Identify which cell holds the provided text, then report its (X, Y) central coordinate. 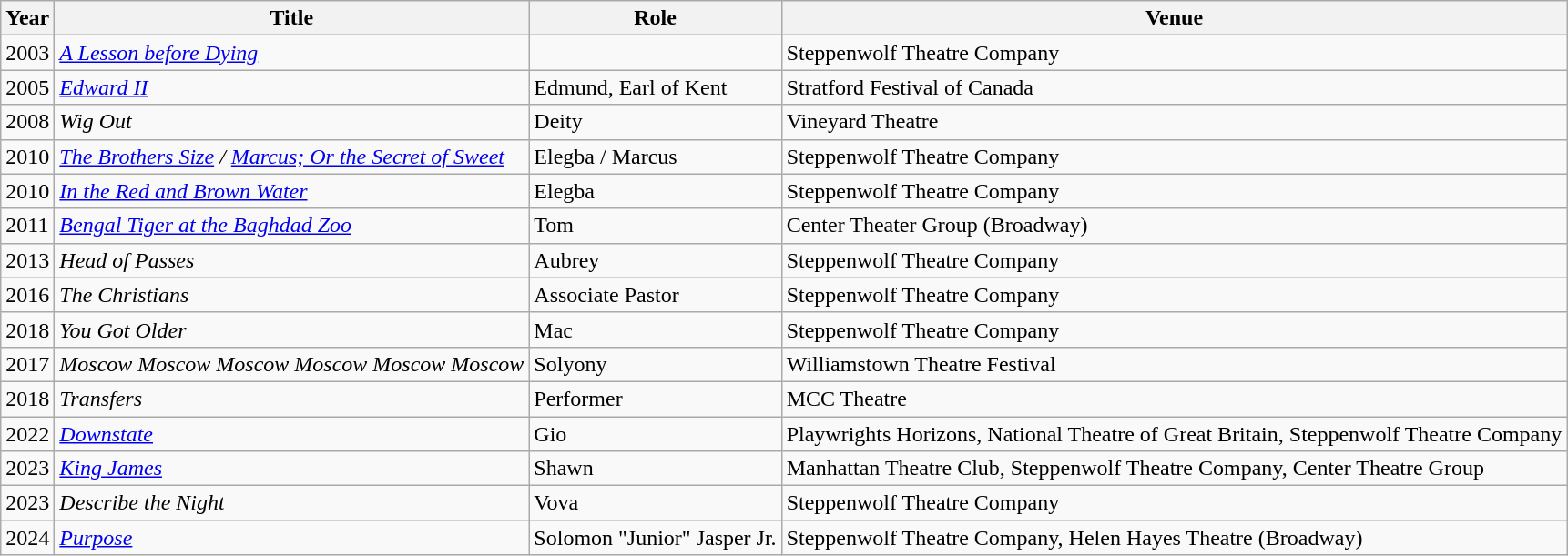
Edmund, Earl of Kent (656, 87)
A Lesson before Dying (291, 53)
Bengal Tiger at the Baghdad Zoo (291, 226)
The Christians (291, 295)
Edward II (291, 87)
2016 (27, 295)
Head of Passes (291, 260)
2022 (27, 434)
Venue (1175, 18)
Shawn (656, 469)
You Got Older (291, 329)
Mac (656, 329)
Gio (656, 434)
Title (291, 18)
2024 (27, 538)
MCC Theatre (1175, 399)
Elegba / Marcus (656, 157)
Downstate (291, 434)
2005 (27, 87)
Manhattan Theatre Club, Steppenwolf Theatre Company, Center Theatre Group (1175, 469)
2011 (27, 226)
The Brothers Size / Marcus; Or the Secret of Sweet (291, 157)
Williamstown Theatre Festival (1175, 364)
Performer (656, 399)
Vova (656, 503)
Moscow Moscow Moscow Moscow Moscow Moscow (291, 364)
Deity (656, 122)
2013 (27, 260)
Year (27, 18)
Tom (656, 226)
Role (656, 18)
Steppenwolf Theatre Company, Helen Hayes Theatre (Broadway) (1175, 538)
Purpose (291, 538)
Aubrey (656, 260)
Solyony (656, 364)
Transfers (291, 399)
King James (291, 469)
2008 (27, 122)
Stratford Festival of Canada (1175, 87)
Center Theater Group (Broadway) (1175, 226)
Associate Pastor (656, 295)
2003 (27, 53)
Vineyard Theatre (1175, 122)
Solomon "Junior" Jasper Jr. (656, 538)
2017 (27, 364)
In the Red and Brown Water (291, 191)
Playwrights Horizons, National Theatre of Great Britain, Steppenwolf Theatre Company (1175, 434)
Describe the Night (291, 503)
Elegba (656, 191)
Wig Out (291, 122)
